Pinpoint the cell where the given text exists, returning its (X, Y) midpoint coordinate. 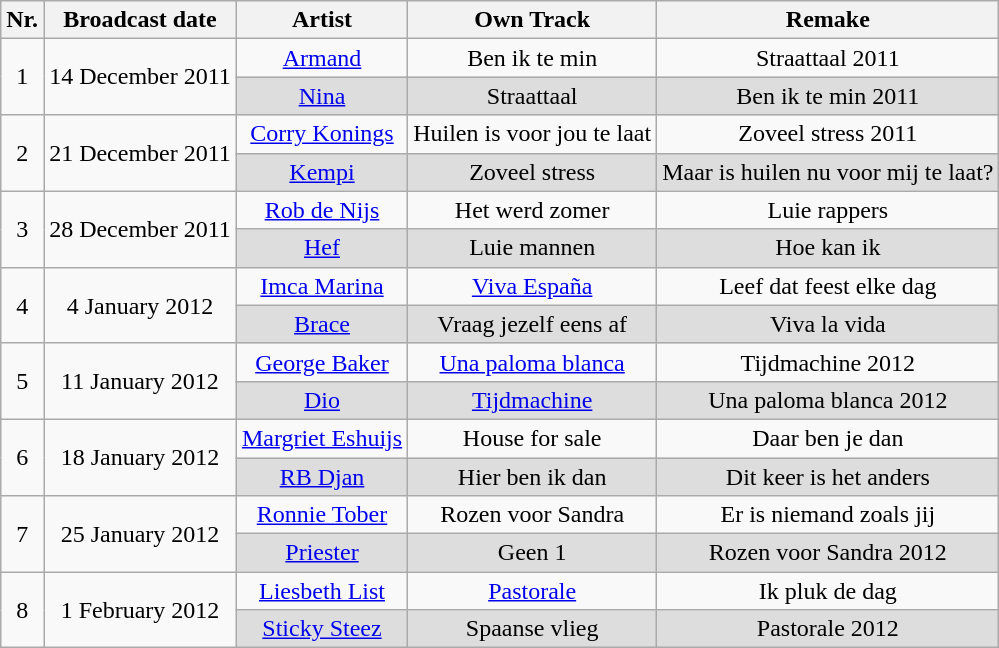
Luie rappers (828, 210)
RB Djan (322, 477)
Una paloma blanca (532, 362)
Viva la vida (828, 324)
Maar is huilen nu voor mij te laat? (828, 172)
Nina (322, 96)
1 February 2012 (140, 610)
7 (22, 534)
Pastorale (532, 591)
Straattaal (532, 96)
3 (22, 229)
Rozen voor Sandra (532, 515)
Luie mannen (532, 248)
5 (22, 381)
8 (22, 610)
Zoveel stress (532, 172)
Ben ik te min 2011 (828, 96)
Ben ik te min (532, 58)
Ik pluk de dag (828, 591)
14 December 2011 (140, 77)
Dio (322, 400)
Sticky Steez (322, 629)
Geen 1 (532, 553)
Straattaal 2011 (828, 58)
Nr. (22, 20)
Liesbeth List (322, 591)
Armand (322, 58)
11 January 2012 (140, 381)
Er is niemand zoals jij (828, 515)
Dit keer is het anders (828, 477)
2 (22, 153)
House for sale (532, 438)
Leef dat feest elke dag (828, 286)
Daar ben je dan (828, 438)
Hef (322, 248)
Remake (828, 20)
Broadcast date (140, 20)
4 January 2012 (140, 305)
21 December 2011 (140, 153)
Vraag jezelf eens af (532, 324)
Ronnie Tober (322, 515)
Spaanse vlieg (532, 629)
Corry Konings (322, 134)
Brace (322, 324)
Het werd zomer (532, 210)
Zoveel stress 2011 (828, 134)
25 January 2012 (140, 534)
George Baker (322, 362)
Priester (322, 553)
Hoe kan ik (828, 248)
Pastorale 2012 (828, 629)
4 (22, 305)
Tijdmachine (532, 400)
28 December 2011 (140, 229)
Una paloma blanca 2012 (828, 400)
Rozen voor Sandra 2012 (828, 553)
Hier ben ik dan (532, 477)
Imca Marina (322, 286)
Artist (322, 20)
Kempi (322, 172)
6 (22, 457)
Viva España (532, 286)
Rob de Nijs (322, 210)
Tijdmachine 2012 (828, 362)
Own Track (532, 20)
Margriet Eshuijs (322, 438)
Huilen is voor jou te laat (532, 134)
18 January 2012 (140, 457)
1 (22, 77)
